Provide the [X, Y] coordinate of the cell's center where the given text is located.  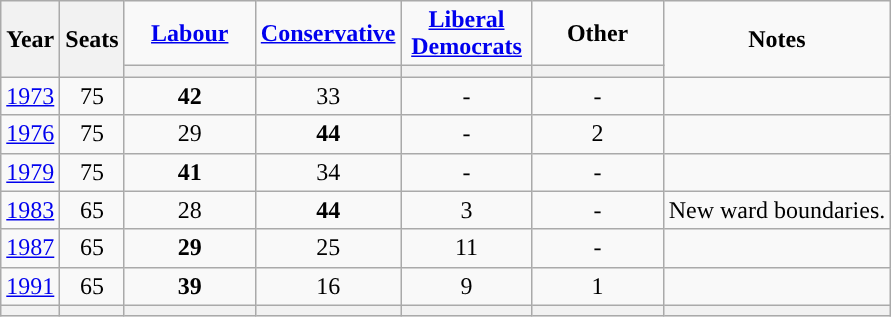
1991 [30, 286]
Labour [190, 34]
Seats [92, 39]
Conservative [328, 34]
2 [598, 134]
9 [466, 286]
1979 [30, 172]
25 [328, 248]
Year [30, 39]
Other [598, 34]
16 [328, 286]
1976 [30, 134]
Notes [777, 39]
39 [190, 286]
3 [466, 210]
41 [190, 172]
Liberal Democrats [466, 34]
34 [328, 172]
1987 [30, 248]
New ward boundaries. [777, 210]
28 [190, 210]
1 [598, 286]
33 [328, 96]
1973 [30, 96]
11 [466, 248]
42 [190, 96]
1983 [30, 210]
